For the text-containing cell, return its midpoint in (X, Y) coordinate format. 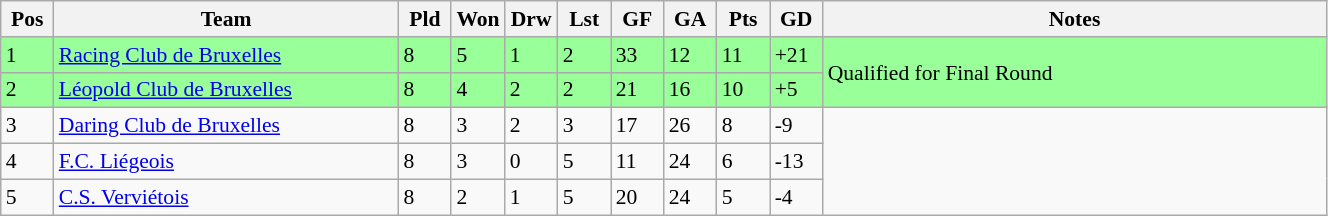
F.C. Liégeois (226, 162)
10 (744, 90)
16 (690, 90)
Léopold Club de Bruxelles (226, 90)
Won (478, 19)
20 (638, 197)
Lst (584, 19)
12 (690, 55)
-9 (796, 126)
Racing Club de Bruxelles (226, 55)
Pld (424, 19)
GA (690, 19)
-13 (796, 162)
-4 (796, 197)
+5 (796, 90)
33 (638, 55)
Daring Club de Bruxelles (226, 126)
6 (744, 162)
Qualified for Final Round (1075, 72)
C.S. Verviétois (226, 197)
+21 (796, 55)
0 (532, 162)
Drw (532, 19)
GD (796, 19)
Pos (28, 19)
GF (638, 19)
21 (638, 90)
Team (226, 19)
26 (690, 126)
Pts (744, 19)
17 (638, 126)
Notes (1075, 19)
